Determine the [x, y] coordinate at the center of the cell enclosing the given text.  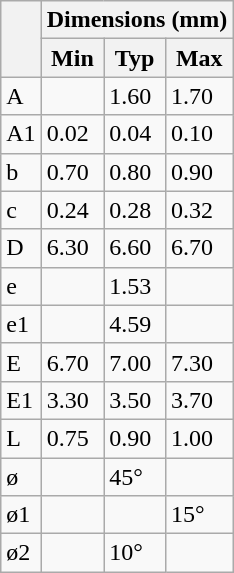
ø2 [21, 553]
E [21, 362]
ø [21, 477]
1.60 [135, 96]
E1 [21, 400]
4.59 [135, 324]
D [21, 248]
0.70 [72, 172]
A [21, 96]
A1 [21, 134]
b [21, 172]
Dimensions (mm) [137, 20]
0.04 [135, 134]
0.02 [72, 134]
7.00 [135, 362]
3.30 [72, 400]
0.80 [135, 172]
10° [135, 553]
0.10 [200, 134]
e [21, 286]
Typ [135, 58]
3.50 [135, 400]
15° [200, 515]
1.00 [200, 438]
0.24 [72, 210]
e1 [21, 324]
6.60 [135, 248]
Min [72, 58]
45° [135, 477]
Max [200, 58]
3.70 [200, 400]
L [21, 438]
c [21, 210]
7.30 [200, 362]
0.32 [200, 210]
ø1 [21, 515]
0.28 [135, 210]
1.70 [200, 96]
6.30 [72, 248]
1.53 [135, 286]
0.75 [72, 438]
